Identify which cell holds the provided text, then report its (x, y) central coordinate. 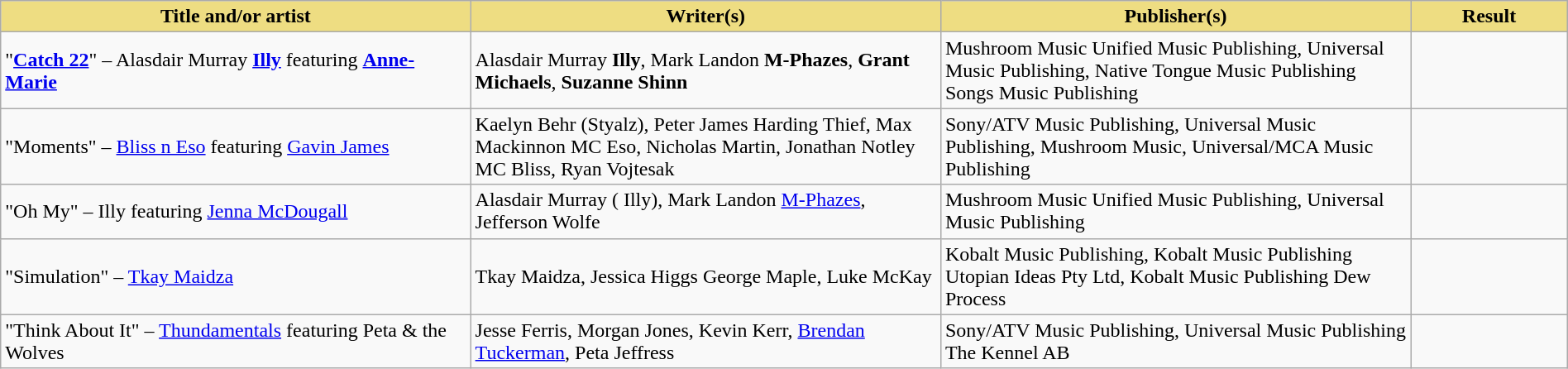
Title and/or artist (236, 17)
Sony/ATV Music Publishing, Universal Music Publishing The Kennel AB (1175, 341)
"Think About It" – Thundamentals featuring Peta & the Wolves (236, 341)
Kobalt Music Publishing, Kobalt Music Publishing Utopian Ideas Pty Ltd, Kobalt Music Publishing Dew Process (1175, 276)
"Moments" – Bliss n Eso featuring Gavin James (236, 146)
Kaelyn Behr (Styalz), Peter James Harding Thief, Max Mackinnon MC Eso, Nicholas Martin, Jonathan Notley MC Bliss, Ryan Vojtesak (705, 146)
Writer(s) (705, 17)
Result (1489, 17)
Mushroom Music Unified Music Publishing, Universal Music Publishing (1175, 212)
Mushroom Music Unified Music Publishing, Universal Music Publishing, Native Tongue Music Publishing Songs Music Publishing (1175, 70)
Jesse Ferris, Morgan Jones, Kevin Kerr, Brendan Tuckerman, Peta Jeffress (705, 341)
Publisher(s) (1175, 17)
"Oh My" – Illy featuring Jenna McDougall (236, 212)
Sony/ATV Music Publishing, Universal Music Publishing, Mushroom Music, Universal/MCA Music Publishing (1175, 146)
Alasdair Murray Illy, Mark Landon M-Phazes, Grant Michaels, Suzanne Shinn (705, 70)
"Simulation" – Tkay Maidza (236, 276)
Alasdair Murray ( Illy), Mark Landon M-Phazes, Jefferson Wolfe (705, 212)
"Catch 22" – Alasdair Murray Illy featuring Anne-Marie (236, 70)
Tkay Maidza, Jessica Higgs George Maple, Luke McKay (705, 276)
